Extract the (x, y) coordinate from the center of the cell holding the provided text.  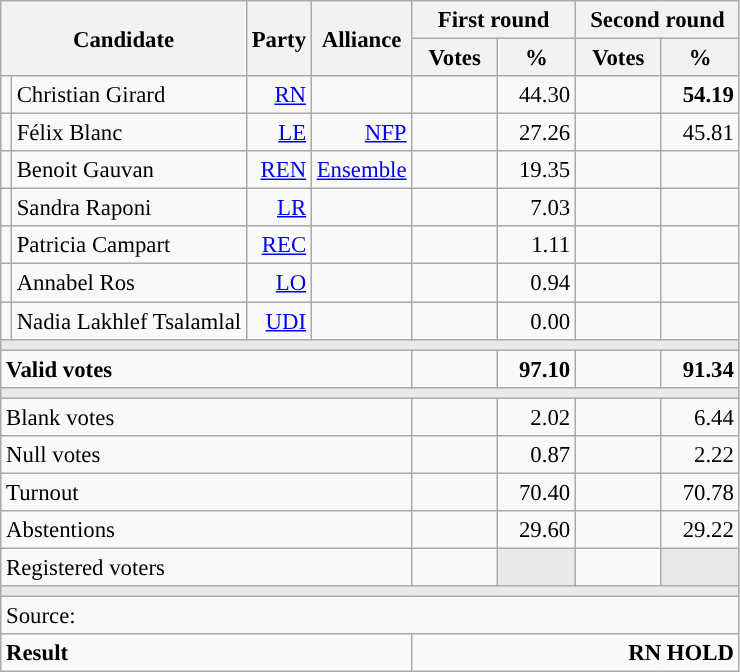
UDI (278, 321)
Sandra Raponi (128, 208)
6.44 (700, 417)
Patricia Campart (128, 245)
19.35 (536, 170)
45.81 (700, 133)
70.40 (536, 492)
Blank votes (206, 417)
Source: (370, 616)
97.10 (536, 369)
29.60 (536, 530)
Second round (658, 20)
Registered voters (206, 567)
REC (278, 245)
Turnout (206, 492)
70.78 (700, 492)
0.00 (536, 321)
Benoit Gauvan (128, 170)
Félix Blanc (128, 133)
2.22 (700, 455)
0.94 (536, 283)
27.26 (536, 133)
Ensemble (361, 170)
Null votes (206, 455)
54.19 (700, 95)
First round (494, 20)
29.22 (700, 530)
Annabel Ros (128, 283)
LO (278, 283)
91.34 (700, 369)
RN HOLD (576, 653)
2.02 (536, 417)
Christian Girard (128, 95)
Alliance (361, 38)
Candidate (124, 38)
REN (278, 170)
NFP (361, 133)
Result (206, 653)
0.87 (536, 455)
LE (278, 133)
44.30 (536, 95)
Nadia Lakhlef Tsalamlal (128, 321)
Party (278, 38)
LR (278, 208)
Valid votes (206, 369)
7.03 (536, 208)
1.11 (536, 245)
RN (278, 95)
Abstentions (206, 530)
